Capture the cell that displays the provided text and extract its [x, y] central coordinate. 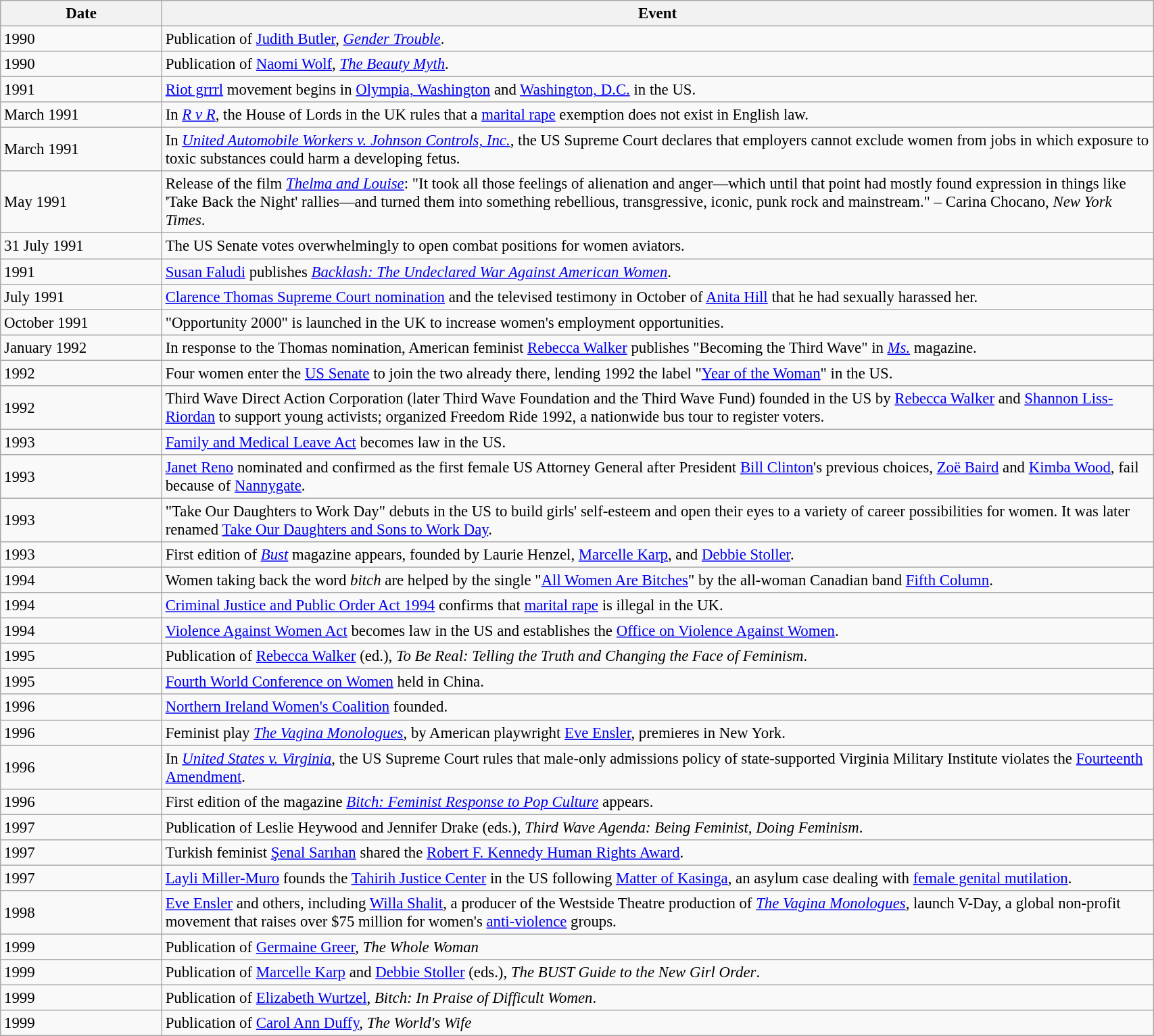
Women taking back the word bitch are helped by the single "All Women Are Bitches" by the all-woman Canadian band Fifth Column. [657, 581]
Publication of Rebecca Walker (ed.), To Be Real: Telling the Truth and Changing the Face of Feminism. [657, 656]
31 July 1991 [81, 246]
Publication of Elizabeth Wurtzel, Bitch: In Praise of Difficult Women. [657, 998]
Publication of Carol Ann Duffy, The World's Wife [657, 1023]
Fourth World Conference on Women held in China. [657, 682]
Layli Miller-Muro founds the Tahirih Justice Center in the US following Matter of Kasinga, an asylum case dealing with female genital mutilation. [657, 878]
Clarence Thomas Supreme Court nomination and the televised testimony in October of Anita Hill that he had sexually harassed her. [657, 297]
Violence Against Women Act becomes law in the US and establishes the Office on Violence Against Women. [657, 631]
In R v R, the House of Lords in the UK rules that a marital rape exemption does not exist in English law. [657, 115]
Susan Faludi publishes Backlash: The Undeclared War Against American Women. [657, 272]
Family and Medical Leave Act becomes law in the US. [657, 442]
Date [81, 14]
1998 [81, 912]
Turkish feminist Şenal Sarıhan shared the Robert F. Kennedy Human Rights Award. [657, 853]
The US Senate votes overwhelmingly to open combat positions for women aviators. [657, 246]
Publication of Germaine Greer, The Whole Woman [657, 947]
October 1991 [81, 322]
Criminal Justice and Public Order Act 1994 confirms that marital rape is illegal in the UK. [657, 606]
Feminist play The Vagina Monologues, by American playwright Eve Ensler, premieres in New York. [657, 733]
Publication of Marcelle Karp and Debbie Stoller (eds.), The BUST Guide to the New Girl Order. [657, 972]
First edition of the magazine Bitch: Feminist Response to Pop Culture appears. [657, 801]
May 1991 [81, 203]
Event [657, 14]
Publication of Judith Butler, Gender Trouble. [657, 39]
January 1992 [81, 347]
Four women enter the US Senate to join the two already there, lending 1992 the label "Year of the Woman" in the US. [657, 373]
July 1991 [81, 297]
Northern Ireland Women's Coalition founded. [657, 708]
Publication of Naomi Wolf, The Beauty Myth. [657, 64]
Riot grrrl movement begins in Olympia, Washington and Washington, D.C. in the US. [657, 90]
Publication of Leslie Heywood and Jennifer Drake (eds.), Third Wave Agenda: Being Feminist, Doing Feminism. [657, 827]
In response to the Thomas nomination, American feminist Rebecca Walker publishes "Becoming the Third Wave" in Ms. magazine. [657, 347]
"Opportunity 2000" is launched in the UK to increase women's employment opportunities. [657, 322]
First edition of Bust magazine appears, founded by Laurie Henzel, Marcelle Karp, and Debbie Stoller. [657, 555]
